Capture the cell that displays the provided text and extract its (x, y) central coordinate. 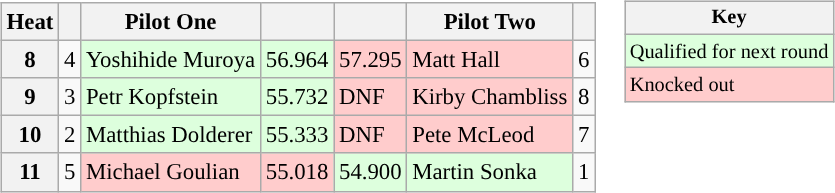
10 (30, 135)
Yoshihide Muroya (171, 60)
57.295 (370, 60)
3 (70, 97)
9 (30, 97)
54.900 (370, 172)
56.964 (296, 60)
Martin Sonka (490, 172)
Pilot Two (490, 22)
Michael Goulian (171, 172)
1 (584, 172)
55.018 (296, 172)
55.333 (296, 135)
4 (70, 60)
55.732 (296, 97)
Petr Kopfstein (171, 97)
2 (70, 135)
Matt Hall (490, 60)
Key (729, 18)
5 (70, 172)
Pete McLeod (490, 135)
Kirby Chambliss (490, 97)
Knocked out (729, 85)
Matthias Dolderer (171, 135)
Pilot One (171, 22)
11 (30, 172)
Qualified for next round (729, 51)
7 (584, 135)
6 (584, 60)
Heat (30, 22)
